For the text-containing cell, return its midpoint in [x, y] coordinate format. 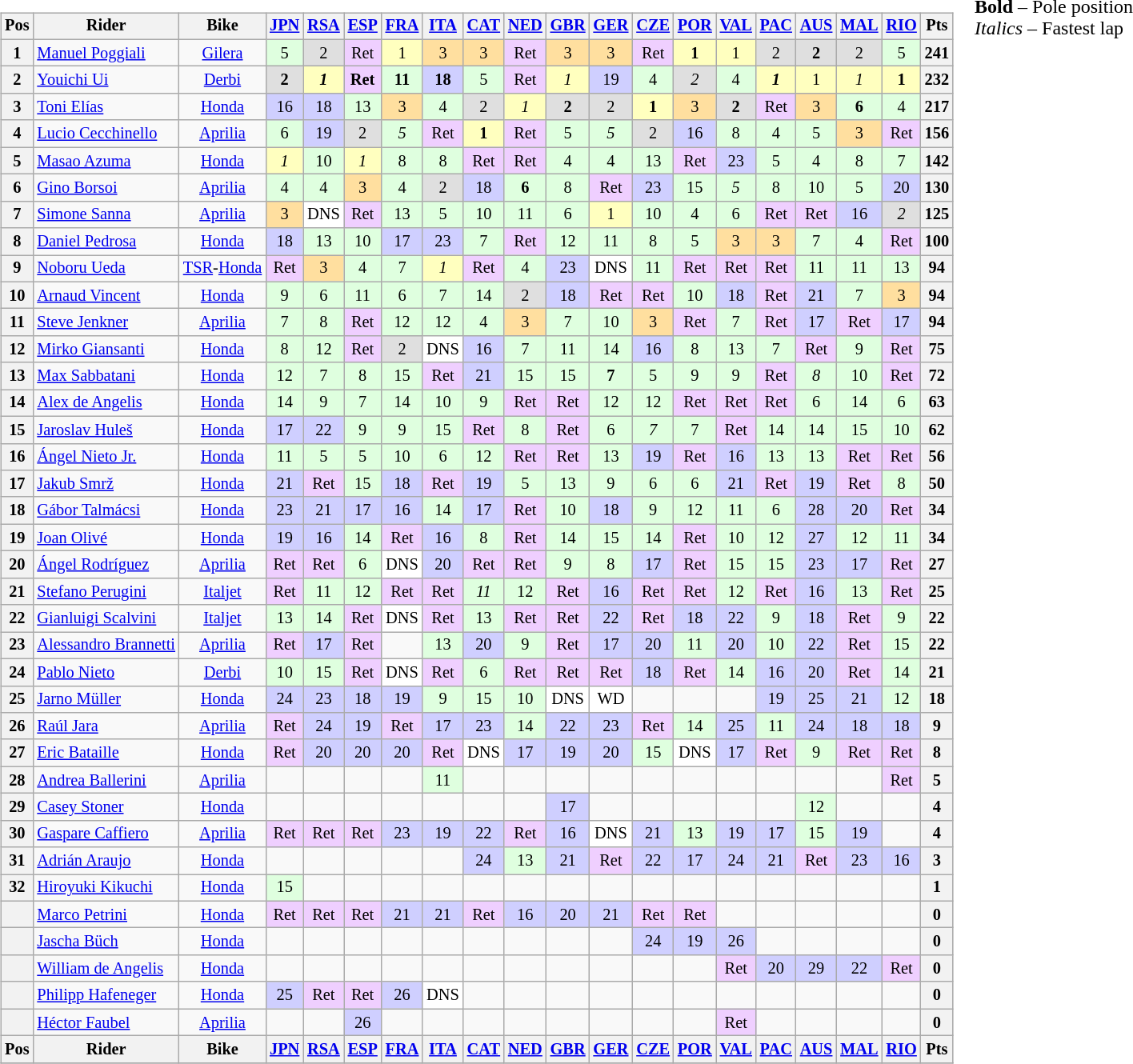
232 [937, 80]
241 [937, 53]
50 [937, 484]
63 [937, 403]
Pablo Nieto [106, 672]
125 [937, 214]
Jarno Müller [106, 699]
Manuel Poggiali [106, 53]
Alessandro Brannetti [106, 646]
Philipp Hafeneger [106, 995]
Ángel Nieto Jr. [106, 457]
Adrián Araujo [106, 861]
Eric Bataille [106, 753]
Casey Stoner [106, 807]
Gaspare Caffiero [106, 834]
Simone Sanna [106, 214]
Steve Jenkner [106, 322]
Daniel Pedrosa [106, 242]
Mirko Giansanti [106, 350]
Jakub Smrž [106, 484]
Raúl Jara [106, 726]
56 [937, 457]
Max Sabbatani [106, 376]
Joan Olivé [106, 538]
31 [17, 861]
Noboru Ueda [106, 269]
Arnaud Vincent [106, 295]
130 [937, 188]
Masao Azuma [106, 161]
Gino Borsoi [106, 188]
TSR-Honda [222, 269]
Stefano Perugini [106, 591]
Jascha Büch [106, 942]
Lucio Cecchinello [106, 134]
72 [937, 376]
217 [937, 107]
100 [937, 242]
Ángel Rodríguez [106, 565]
Andrea Ballerini [106, 780]
Héctor Faubel [106, 1022]
30 [17, 834]
Toni Elías [106, 107]
William de Angelis [106, 969]
WD [611, 699]
156 [937, 134]
Alex de Angelis [106, 403]
Gilera [222, 53]
Hiroyuki Kikuchi [106, 888]
Gianluigi Scalvini [106, 618]
Youichi Ui [106, 80]
62 [937, 430]
Jaroslav Huleš [106, 430]
Marco Petrini [106, 914]
32 [17, 888]
75 [937, 350]
142 [937, 161]
Gábor Talmácsi [106, 510]
